Pinpoint the cell where the given text exists, returning its [X, Y] midpoint coordinate. 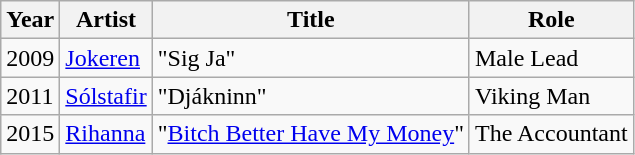
"Sig Ja" [310, 58]
The Accountant [551, 134]
2015 [30, 134]
Role [551, 20]
Title [310, 20]
Viking Man [551, 96]
2011 [30, 96]
"Bitch Better Have My Money" [310, 134]
Rihanna [106, 134]
Jokeren [106, 58]
Sólstafir [106, 96]
"Djákninn" [310, 96]
2009 [30, 58]
Year [30, 20]
Male Lead [551, 58]
Artist [106, 20]
